For the text-containing cell, return its midpoint in [x, y] coordinate format. 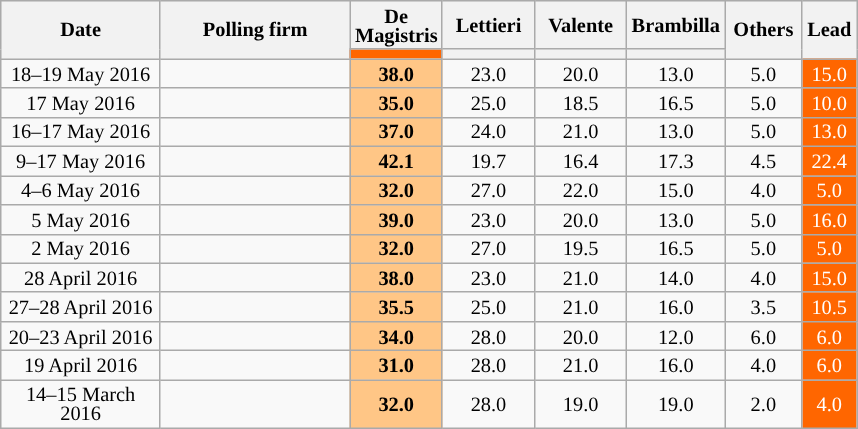
17 May 2016 [81, 102]
28 April 2016 [81, 278]
10.5 [830, 306]
22.4 [830, 160]
10.0 [830, 102]
19.5 [581, 248]
18.5 [581, 102]
19.7 [488, 160]
31.0 [396, 364]
39.0 [396, 218]
34.0 [396, 336]
4.5 [764, 160]
De Magistris [396, 24]
3.5 [764, 306]
Brambilla [676, 24]
17.3 [676, 160]
22.0 [581, 190]
37.0 [396, 132]
Others [764, 29]
35.5 [396, 306]
42.1 [396, 160]
16.4 [581, 160]
27–28 April 2016 [81, 306]
18–19 May 2016 [81, 74]
12.0 [676, 336]
2 May 2016 [81, 248]
Lead [830, 29]
14.0 [676, 278]
24.0 [488, 132]
Lettieri [488, 24]
Polling firm [255, 29]
19 April 2016 [81, 364]
4–6 May 2016 [81, 190]
5 May 2016 [81, 218]
Date [81, 29]
9–17 May 2016 [81, 160]
20–23 April 2016 [81, 336]
2.0 [764, 404]
Valente [581, 24]
35.0 [396, 102]
14–15 March 2016 [81, 404]
16–17 May 2016 [81, 132]
